Scan for the cell matching the given text and deliver its (x, y) coordinate at center. 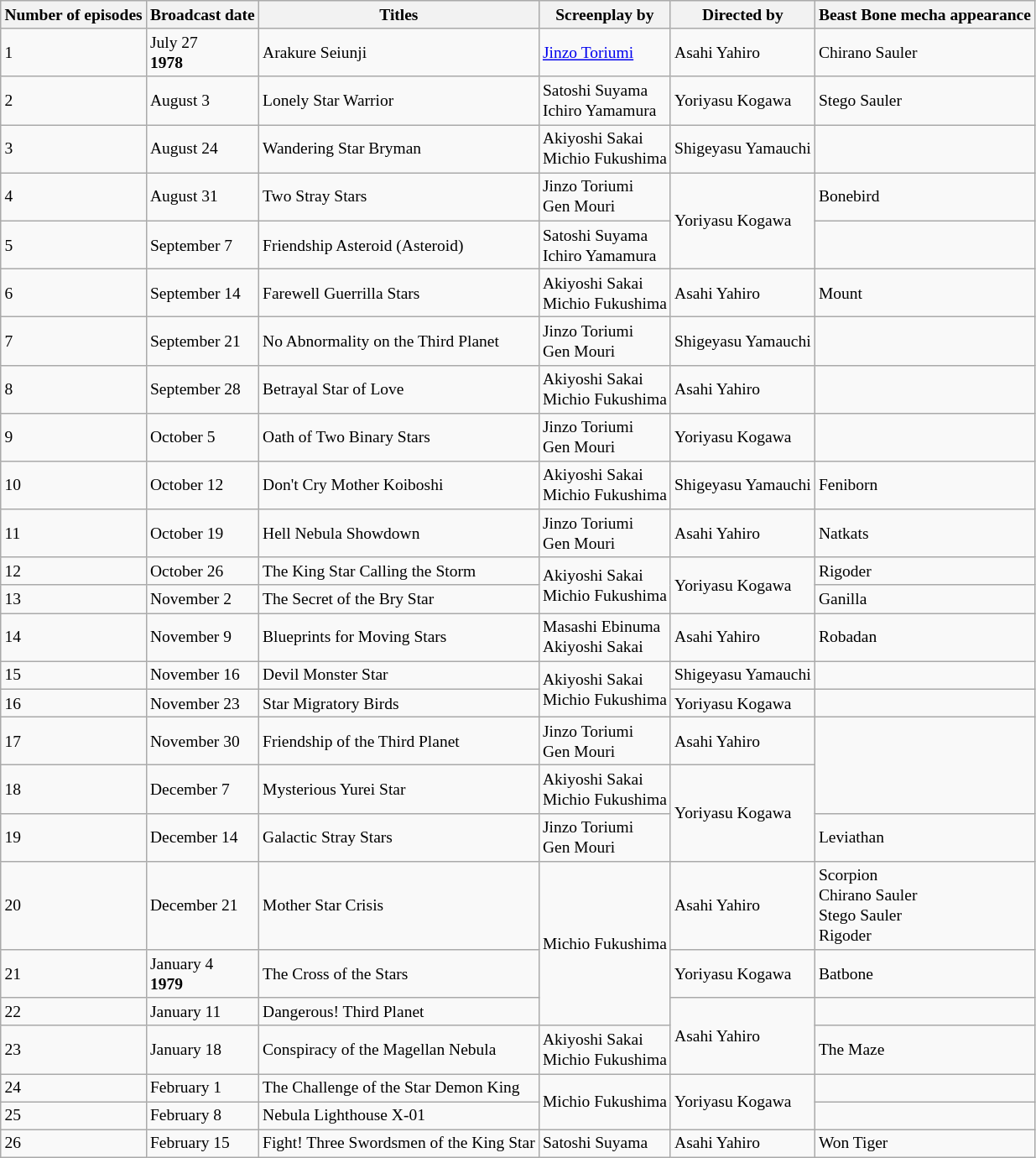
Bonebird (924, 196)
12 (74, 571)
November 2 (202, 599)
February 15 (202, 1143)
16 (74, 703)
Stego Sauler (924, 101)
Titles (398, 15)
4 (74, 196)
Won Tiger (924, 1143)
The King Star Calling the Storm (398, 571)
Arakure Seiunji (398, 52)
Hell Nebula Showdown (398, 534)
Satoshi Suyama (604, 1143)
26 (74, 1143)
Fight! Three Swordsmen of the King Star (398, 1143)
January 18 (202, 1049)
Broadcast date (202, 15)
Leviathan (924, 837)
2 (74, 101)
Devil Monster Star (398, 675)
Jinzo Toriumi (604, 52)
The Secret of the Bry Star (398, 599)
Blueprints for Moving Stars (398, 638)
October 12 (202, 485)
The Cross of the Stars (398, 973)
15 (74, 675)
Number of episodes (74, 15)
9 (74, 436)
October 26 (202, 571)
17 (74, 742)
19 (74, 837)
September 7 (202, 245)
September 14 (202, 292)
October 5 (202, 436)
20 (74, 905)
November 16 (202, 675)
14 (74, 638)
November 9 (202, 638)
Galactic Stray Stars (398, 837)
Masashi Ebinuma Akiyoshi Sakai (604, 638)
Batbone (924, 973)
8 (74, 389)
13 (74, 599)
December 14 (202, 837)
Wandering Star Bryman (398, 149)
Beast Bone mecha appearance (924, 15)
Betrayal Star of Love (398, 389)
7 (74, 341)
5 (74, 245)
November 23 (202, 703)
Nebula Lighthouse X-01 (398, 1116)
Mount (924, 292)
Screenplay by (604, 15)
Scorpion Chirano Sauler Stego Sauler Rigoder (924, 905)
Friendship Asteroid (Asteroid) (398, 245)
Feniborn (924, 485)
18 (74, 789)
September 28 (202, 389)
Chirano Sauler (924, 52)
Friendship of the Third Planet (398, 742)
October 19 (202, 534)
25 (74, 1116)
Mother Star Crisis (398, 905)
6 (74, 292)
1 (74, 52)
January 4 1979 (202, 973)
February 1 (202, 1088)
10 (74, 485)
22 (74, 1012)
Natkats (924, 534)
Oath of Two Binary Stars (398, 436)
Mysterious Yurei Star (398, 789)
Lonely Star Warrior (398, 101)
August 24 (202, 149)
21 (74, 973)
December 21 (202, 905)
Farewell Guerrilla Stars (398, 292)
July 27 1978 (202, 52)
September 21 (202, 341)
February 8 (202, 1116)
January 11 (202, 1012)
The Challenge of the Star Demon King (398, 1088)
24 (74, 1088)
23 (74, 1049)
The Maze (924, 1049)
Dangerous! Third Planet (398, 1012)
December 7 (202, 789)
No Abnormality on the Third Planet (398, 341)
Conspiracy of the Magellan Nebula (398, 1049)
November 30 (202, 742)
Two Stray Stars (398, 196)
Ganilla (924, 599)
11 (74, 534)
August 31 (202, 196)
Rigoder (924, 571)
Star Migratory Birds (398, 703)
Robadan (924, 638)
August 3 (202, 101)
Don't Cry Mother Koiboshi (398, 485)
Directed by (742, 15)
3 (74, 149)
